Return (X, Y) of the center of cell containing provided text 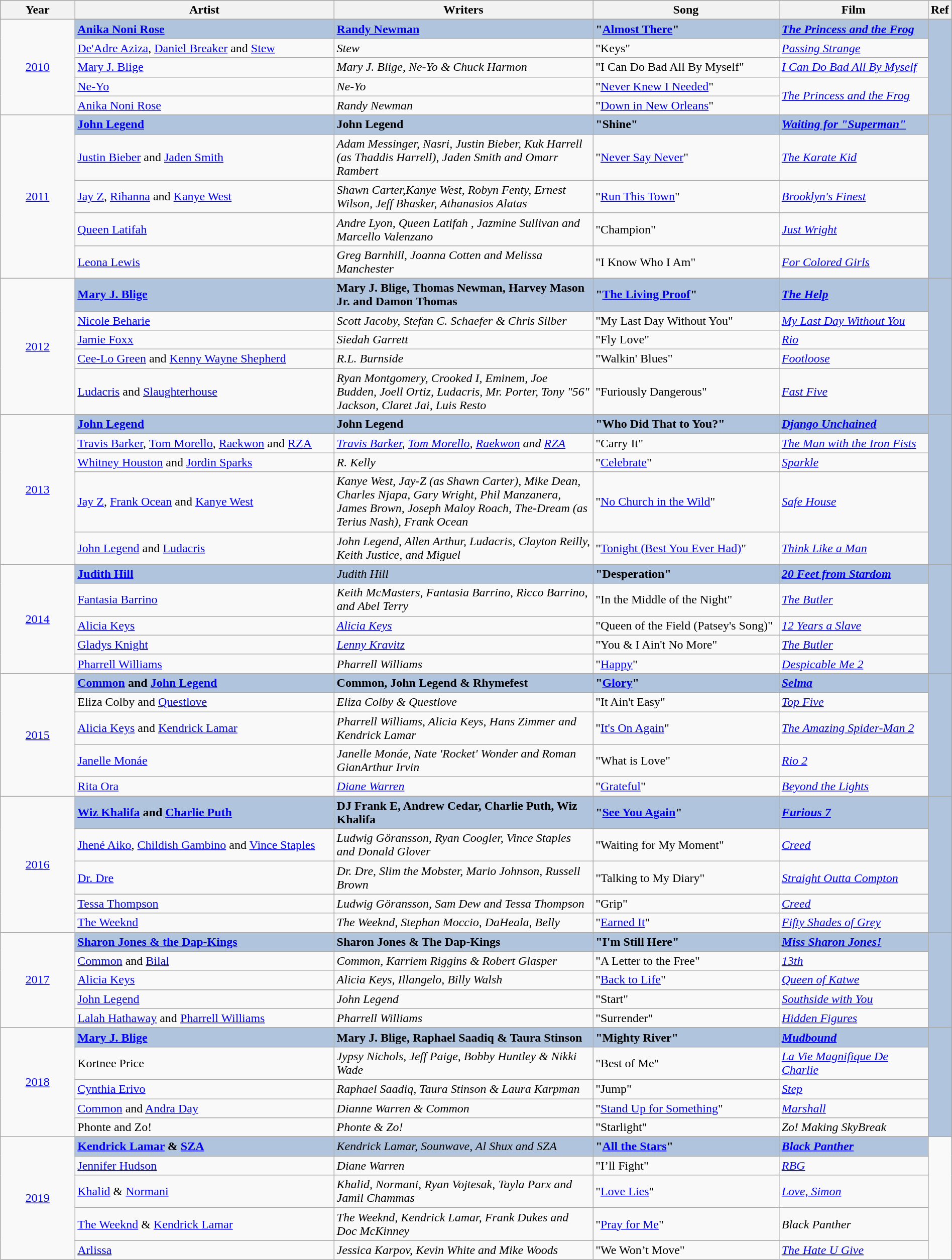
2014 (38, 618)
Adam Messinger, Nasri, Justin Bieber, Kuk Harrell (as Thaddis Harrell), Jaden Smith and Omarr Rambert (463, 157)
Whitney Houston and Jordin Sparks (204, 462)
Jennifer Hudson (204, 1166)
The Amazing Spider-Man 2 (854, 728)
Ludwig Göransson, Sam Dew and Tessa Thompson (463, 904)
"Walkin' Blues" (686, 359)
Cee-Lo Green and Kenny Wayne Shepherd (204, 359)
Keith McMasters, Fantasia Barrino, Ricco Barrino, and Abel Terry (463, 599)
"Happy" (686, 664)
"Fly Love" (686, 340)
"I'm Still Here" (686, 942)
Safe House (854, 502)
"Celebrate" (686, 462)
Dr. Dre, Slim the Mobster, Mario Johnson, Russell Brown (463, 877)
Jay Z, Rihanna and Kanye West (204, 197)
Zo! Making SkyBreak (854, 1127)
Rio 2 (854, 761)
"Down in New Orleans" (686, 105)
Mary J. Blige, Raphael Saadiq & Taura Stinson (463, 1037)
Song (686, 10)
Kortnee Price (204, 1063)
Phonte and Zo! (204, 1127)
Hidden Figures (854, 1018)
"We Won’t Move" (686, 1250)
Ludwig Göransson, Ryan Coogler, Vince Staples and Donald Glover (463, 845)
Brooklyn's Finest (854, 197)
Eliza Colby and Questlove (204, 702)
20 Feet from Stardom (854, 574)
Siedah Garrett (463, 340)
DJ Frank E, Andrew Cedar, Charlie Puth, Wiz Khalifa (463, 812)
"Earned It" (686, 923)
Gladys Knight (204, 645)
"My Last Day Without You" (686, 321)
Common and Andra Day (204, 1108)
"Run This Town" (686, 197)
Kendrick Lamar & SZA (204, 1147)
"It's On Again" (686, 728)
"I Can Do Bad All By Myself" (686, 67)
2015 (38, 734)
Miss Sharon Jones! (854, 942)
Common, Karriem Riggins & Robert Glasper (463, 961)
The Weeknd, Stephan Moccio, DaHeala, Belly (463, 923)
Mary J. Blige, Thomas Newman, Harvey Mason Jr. and Damon Thomas (463, 294)
Justin Bieber and Jaden Smith (204, 157)
R.L. Burnside (463, 359)
"Queen of the Field (Patsey's Song)" (686, 625)
Raphael Saadiq, Taura Stinson & Laura Karpman (463, 1089)
Step (854, 1089)
Just Wright (854, 229)
Khalid, Normani, Ryan Vojtesak, Tayla Parx and Jamil Chammas (463, 1192)
"The Living Proof" (686, 294)
"In the Middle of the Night" (686, 599)
Jay Z, Frank Ocean and Kanye West (204, 502)
Andre Lyon, Queen Latifah , Jazmine Sullivan and Marcello Valenzano (463, 229)
Fantasia Barrino (204, 599)
Sparkle (854, 462)
Mudbound (854, 1037)
Dr. Dre (204, 877)
Kendrick Lamar, Sounwave, Al Shux and SZA (463, 1147)
The Karate Kid (854, 157)
2017 (38, 980)
Fifty Shades of Grey (854, 923)
"Almost There" (686, 29)
Waiting for "Superman" (854, 124)
"A Letter to the Free" (686, 961)
Passing Strange (854, 48)
R. Kelly (463, 462)
2011 (38, 197)
Marshall (854, 1108)
Django Unchained (854, 424)
I Can Do Bad All By Myself (854, 67)
13th (854, 961)
Sharon Jones & The Dap-Kings (463, 942)
"It Ain't Easy" (686, 702)
The Weeknd, Kendrick Lamar, Frank Dukes and Doc McKinney (463, 1224)
"Shine" (686, 124)
Khalid & Normani (204, 1192)
2013 (38, 489)
"Stand Up for Something" (686, 1108)
John Legend and Ludacris (204, 548)
Rita Ora (204, 787)
2018 (38, 1082)
Jhené Aiko, Childish Gambino and Vince Staples (204, 845)
"Grip" (686, 904)
"Keys" (686, 48)
Eliza Colby & Questlove (463, 702)
The Weeknd & Kendrick Lamar (204, 1224)
"Champion" (686, 229)
The Help (854, 294)
Jessica Karpov, Kevin White and Mike Woods (463, 1250)
"Furiously Dangerous" (686, 392)
Janelle Monáe (204, 761)
Despicable Me 2 (854, 664)
"You & I Ain't No More" (686, 645)
Stew (463, 48)
Alicia Keys, Illangelo, Billy Walsh (463, 980)
"Mighty River" (686, 1037)
"Tonight (Best You Ever Had)" (686, 548)
Nicole Beharie (204, 321)
"Surrender" (686, 1018)
Fast Five (854, 392)
"I’ll Fight" (686, 1166)
Furious 7 (854, 812)
Think Like a Man (854, 548)
Jamie Foxx (204, 340)
Ryan Montgomery, Crooked I, Eminem, Joe Budden, Joell Ortiz, Ludacris, Mr. Porter, Tony "56" Jackson, Claret Jai, Luis Resto (463, 392)
Leona Lewis (204, 262)
"Desperation" (686, 574)
The Man with the Iron Fists (854, 443)
Writers (463, 10)
"Jump" (686, 1089)
"Waiting for My Moment" (686, 845)
Jypsy Nichols, Jeff Paige, Bobby Huntley & Nikki Wade (463, 1063)
"See You Again" (686, 812)
"Love Lies" (686, 1192)
Lalah Hathaway and Pharrell Williams (204, 1018)
Queen Latifah (204, 229)
12 Years a Slave (854, 625)
"Pray for Me" (686, 1224)
"Talking to My Diary" (686, 877)
Love, Simon (854, 1192)
RBG (854, 1166)
"Never Knew I Needed" (686, 86)
Dianne Warren & Common (463, 1108)
Wiz Khalifa and Charlie Puth (204, 812)
Beyond the Lights (854, 787)
Sharon Jones & the Dap-Kings (204, 942)
Ref (940, 10)
For Colored Girls (854, 262)
My Last Day Without You (854, 321)
Top Five (854, 702)
Alicia Keys and Kendrick Lamar (204, 728)
"Grateful" (686, 787)
Arlissa (204, 1250)
John Legend, Allen Arthur, Ludacris, Clayton Reilly, Keith Justice, and Miguel (463, 548)
"Never Say Never" (686, 157)
"No Church in the Wild" (686, 502)
De'Adre Aziza, Daniel Breaker and Stew (204, 48)
"All the Stars" (686, 1147)
Southside with You (854, 999)
Artist (204, 10)
Film (854, 10)
The Hate U Give (854, 1250)
"I Know Who I Am" (686, 262)
2016 (38, 864)
Rio (854, 340)
2010 (38, 67)
Footloose (854, 359)
"Best of Me" (686, 1063)
"Carry It" (686, 443)
Selma (854, 683)
Shawn Carter,Kanye West, Robyn Fenty, Ernest Wilson, Jeff Bhasker, Athanasios Alatas (463, 197)
"What is Love" (686, 761)
2012 (38, 346)
Greg Barnhill, Joanna Cotten and Melissa Manchester (463, 262)
"Start" (686, 999)
Scott Jacoby, Stefan C. Schaefer & Chris Silber (463, 321)
Phonte & Zo! (463, 1127)
La Vie Magnifique De Charlie (854, 1063)
Year (38, 10)
Cynthia Erivo (204, 1089)
"Starlight" (686, 1127)
The Weeknd (204, 923)
Tessa Thompson (204, 904)
"Glory" (686, 683)
"Who Did That to You?" (686, 424)
"Back to Life" (686, 980)
Ludacris and Slaughterhouse (204, 392)
Janelle Monáe, Nate 'Rocket' Wonder and Roman GianArthur Irvin (463, 761)
Common, John Legend & Rhymefest (463, 683)
Lenny Kravitz (463, 645)
Common and Bilal (204, 961)
Common and John Legend (204, 683)
Queen of Katwe (854, 980)
2019 (38, 1198)
Mary J. Blige, Ne-Yo & Chuck Harmon (463, 67)
Straight Outta Compton (854, 877)
Pharrell Williams, Alicia Keys, Hans Zimmer and Kendrick Lamar (463, 728)
